Capture the cell that displays the provided text and extract its [X, Y] central coordinate. 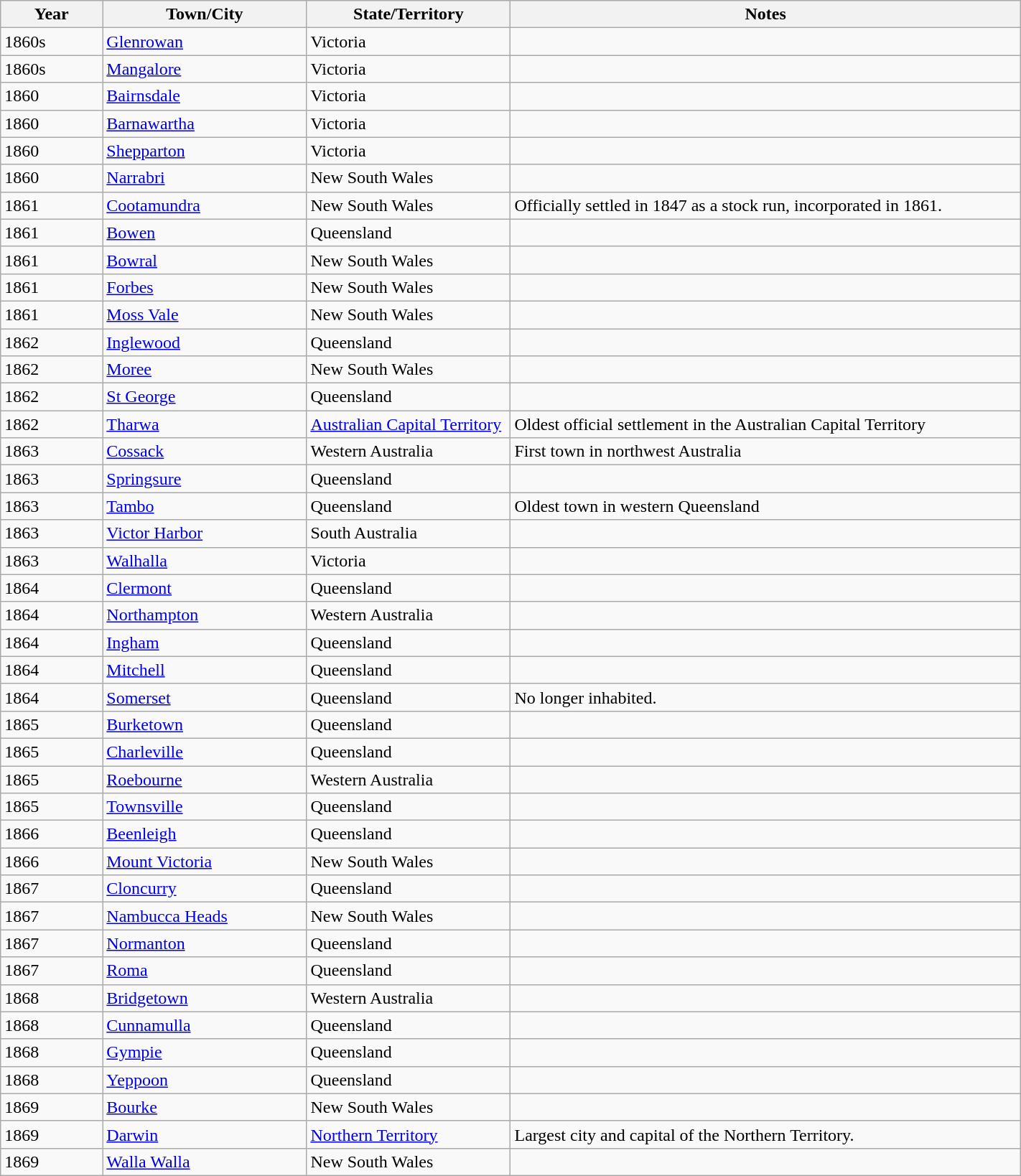
Oldest town in western Queensland [765, 506]
Cootamundra [205, 205]
Oldest official settlement in the Australian Capital Territory [765, 424]
Yeppoon [205, 1080]
Bowral [205, 260]
Charleville [205, 752]
State/Territory [409, 14]
Springsure [205, 479]
Townsville [205, 807]
Nambucca Heads [205, 916]
Moss Vale [205, 314]
Normanton [205, 943]
Victor Harbor [205, 533]
Mount Victoria [205, 862]
Northampton [205, 615]
No longer inhabited. [765, 697]
Mangalore [205, 69]
Bairnsdale [205, 96]
Walhalla [205, 561]
Beenleigh [205, 834]
Year [52, 14]
Glenrowan [205, 42]
Moree [205, 370]
Tambo [205, 506]
Northern Territory [409, 1134]
Walla Walla [205, 1162]
Roebourne [205, 779]
Burketown [205, 724]
Ingham [205, 643]
Cloncurry [205, 889]
Largest city and capital of the Northern Territory. [765, 1134]
Bourke [205, 1107]
Roma [205, 971]
St George [205, 397]
Town/City [205, 14]
Tharwa [205, 424]
Clermont [205, 588]
Mitchell [205, 670]
Shepparton [205, 151]
Inglewood [205, 342]
Cossack [205, 452]
Somerset [205, 697]
Forbes [205, 287]
Australian Capital Territory [409, 424]
Officially settled in 1847 as a stock run, incorporated in 1861. [765, 205]
Bowen [205, 233]
Gympie [205, 1053]
South Australia [409, 533]
Darwin [205, 1134]
Cunnamulla [205, 1025]
Bridgetown [205, 998]
Narrabri [205, 178]
Barnawartha [205, 123]
Notes [765, 14]
First town in northwest Australia [765, 452]
